Determine the (X, Y) coordinate at the center of the cell enclosing the given text.  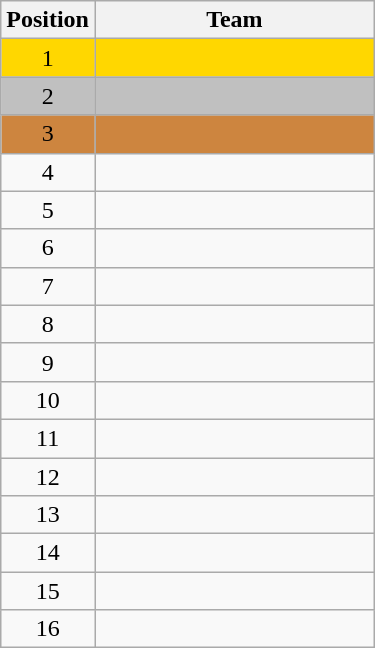
4 (48, 172)
Position (48, 20)
13 (48, 515)
15 (48, 591)
5 (48, 210)
2 (48, 96)
11 (48, 438)
7 (48, 286)
14 (48, 553)
12 (48, 477)
Team (234, 20)
10 (48, 400)
3 (48, 134)
1 (48, 58)
6 (48, 248)
16 (48, 629)
9 (48, 362)
8 (48, 324)
